From the cell containing the given text, extract its center point as [X, Y] coordinate. 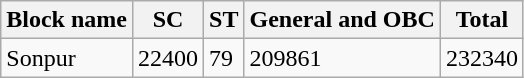
209861 [342, 58]
General and OBC [342, 20]
Block name [67, 20]
79 [224, 58]
SC [168, 20]
Sonpur [67, 58]
232340 [482, 58]
ST [224, 20]
Total [482, 20]
22400 [168, 58]
